Locate the cell with the specified text and output its (x, y) center coordinate. 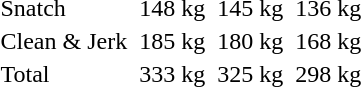
185 kg (172, 41)
180 kg (250, 41)
